Locate the cell with the specified text and output its [X, Y] center coordinate. 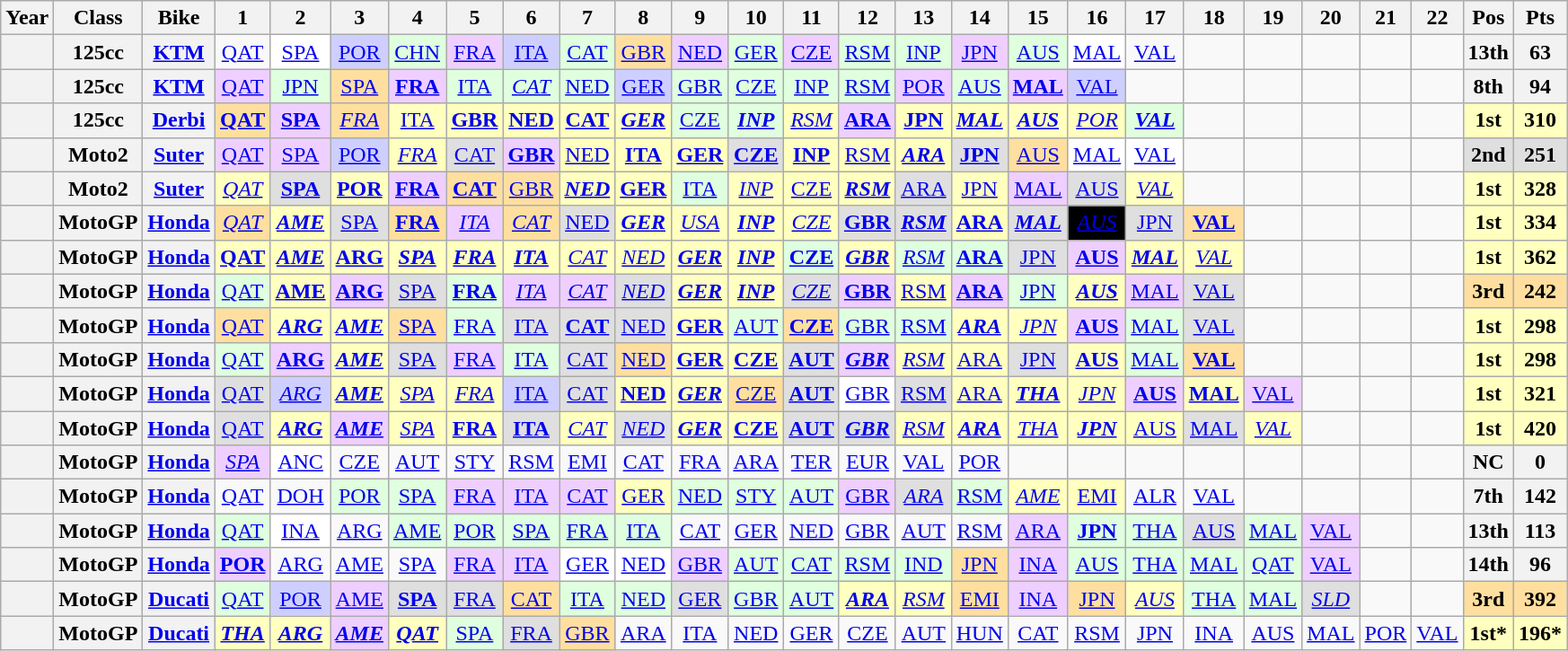
17 [1155, 18]
1 [242, 18]
362 [1539, 257]
CHN [417, 52]
321 [1539, 393]
14 [979, 18]
EUR [868, 462]
94 [1539, 86]
DOH [300, 497]
19 [1273, 18]
196* [1539, 633]
2 [300, 18]
Pts [1539, 18]
0 [1539, 462]
HUN [979, 633]
USA [700, 223]
22 [1437, 18]
Year [27, 18]
15 [1038, 18]
ALR [1155, 497]
12 [868, 18]
5 [474, 18]
142 [1539, 497]
21 [1386, 18]
251 [1539, 154]
TER [812, 462]
Class [99, 18]
7th [1488, 497]
Pos [1488, 18]
13 [923, 18]
6 [532, 18]
20 [1331, 18]
1st* [1488, 633]
310 [1539, 120]
Bike [179, 18]
IND [923, 565]
11 [812, 18]
328 [1539, 189]
14th [1488, 565]
8 [643, 18]
NC [1488, 462]
ANC [300, 462]
Derbi [179, 120]
16 [1097, 18]
242 [1539, 291]
4 [417, 18]
9 [700, 18]
3 [359, 18]
7 [587, 18]
SLD [1331, 599]
63 [1539, 52]
10 [756, 18]
113 [1539, 531]
18 [1214, 18]
420 [1539, 428]
392 [1539, 599]
334 [1539, 223]
96 [1539, 565]
2nd [1488, 154]
8th [1488, 86]
